Find where the given text appears and provide that cell's center as [x, y] coordinate. 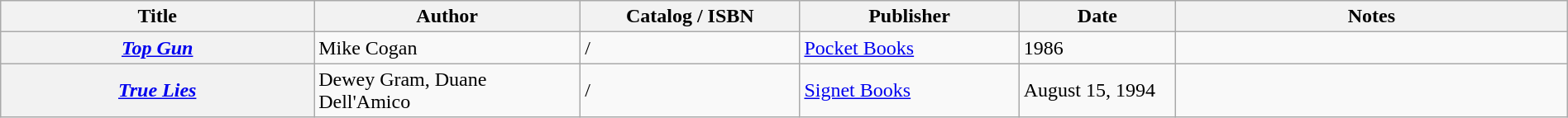
Top Gun [157, 48]
Title [157, 17]
Mike Cogan [447, 48]
Catalog / ISBN [690, 17]
Notes [1372, 17]
True Lies [157, 91]
Publisher [910, 17]
1986 [1097, 48]
Dewey Gram, Duane Dell'Amico [447, 91]
Signet Books [910, 91]
Author [447, 17]
Pocket Books [910, 48]
August 15, 1994 [1097, 91]
Date [1097, 17]
